Return the (X, Y) coordinate for the center point of the cell that contains the specified text.  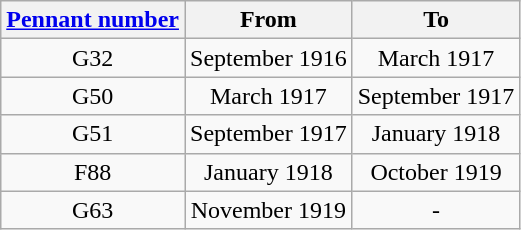
October 1919 (436, 172)
G32 (93, 58)
To (436, 20)
- (436, 210)
Pennant number (93, 20)
F88 (93, 172)
G51 (93, 134)
G63 (93, 210)
G50 (93, 96)
November 1919 (268, 210)
From (268, 20)
September 1916 (268, 58)
